Output the [X, Y] coordinate of the center of the cell containing the given text.  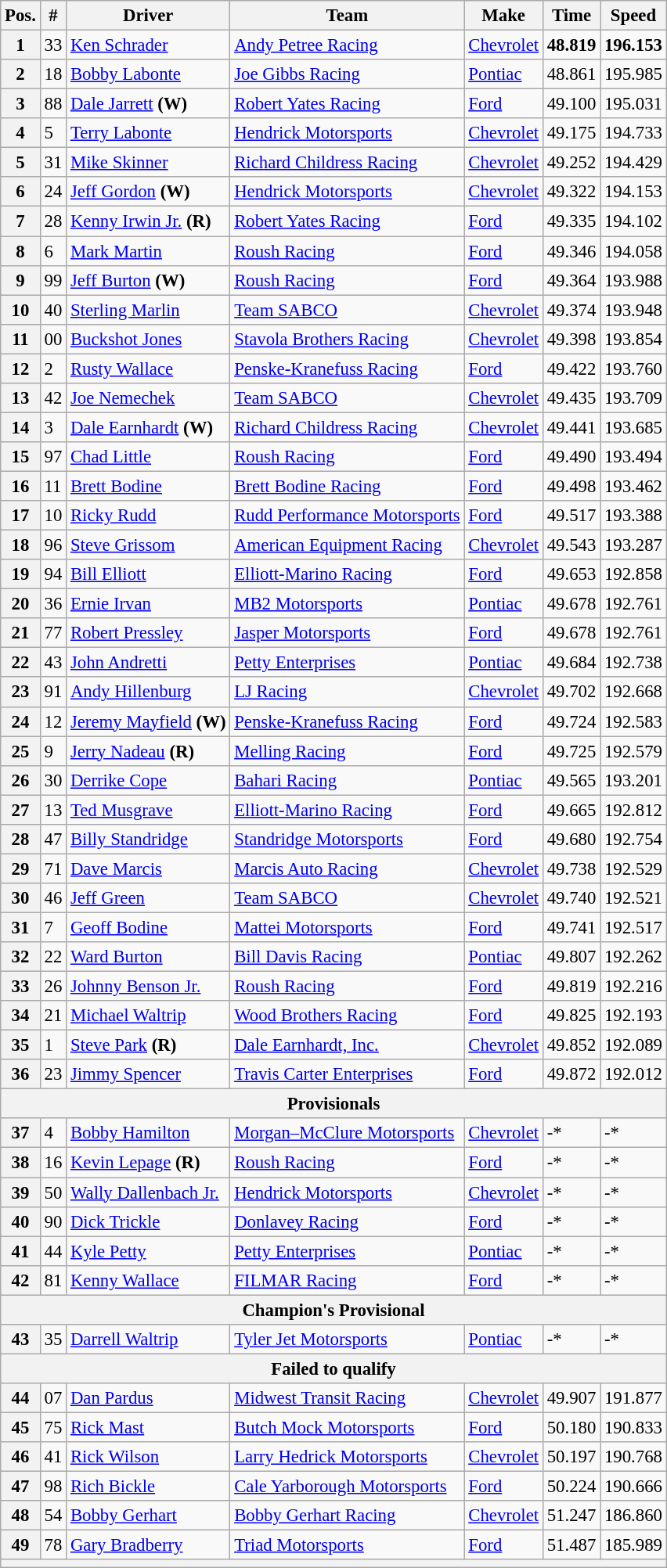
94 [53, 574]
Darrell Waltrip [149, 1340]
Rich Bickle [149, 1487]
193.685 [634, 427]
192.521 [634, 898]
Rudd Performance Motorsports [348, 516]
49.825 [571, 1016]
194.429 [634, 163]
Larry Hedrick Motorsports [348, 1457]
49.738 [571, 869]
15 [20, 457]
Brett Bodine Racing [348, 486]
Kevin Lepage (R) [149, 1163]
195.031 [634, 104]
Mattei Motorsports [348, 927]
193.462 [634, 486]
49.398 [571, 339]
Butch Mock Motorsports [348, 1427]
FILMAR Racing [348, 1280]
49.435 [571, 398]
48.861 [571, 74]
75 [53, 1427]
37 [20, 1134]
Sterling Marlin [149, 310]
Team [348, 16]
49.422 [571, 369]
Rick Wilson [149, 1457]
Dave Marcis [149, 869]
Bobby Hamilton [149, 1134]
Jeff Burton (W) [149, 280]
78 [53, 1545]
Steve Grissom [149, 545]
49.819 [571, 987]
Bill Elliott [149, 574]
49.684 [571, 663]
49.740 [571, 898]
49.490 [571, 457]
50.180 [571, 1427]
49.175 [571, 133]
50.197 [571, 1457]
00 [53, 339]
Kyle Petty [149, 1251]
Ward Burton [149, 957]
49.441 [571, 427]
25 [20, 751]
17 [20, 516]
14 [20, 427]
Kenny Wallace [149, 1280]
Failed to qualify [333, 1368]
192.812 [634, 810]
190.768 [634, 1457]
Bill Davis Racing [348, 957]
196.153 [634, 45]
49.665 [571, 810]
MB2 Motorsports [348, 604]
193.388 [634, 516]
Johnny Benson Jr. [149, 987]
Bobby Gerhart Racing [348, 1516]
192.583 [634, 721]
Champion's Provisional [333, 1310]
48.819 [571, 45]
07 [53, 1398]
Rick Mast [149, 1427]
Mark Martin [149, 251]
Rusty Wallace [149, 369]
49.565 [571, 780]
54 [53, 1516]
192.517 [634, 927]
Pos. [20, 16]
192.858 [634, 574]
# [53, 16]
38 [20, 1163]
192.089 [634, 1045]
192.262 [634, 957]
Geoff Bodine [149, 927]
98 [53, 1487]
Jerry Nadeau (R) [149, 751]
John Andretti [149, 663]
Andy Petree Racing [348, 45]
Morgan–McClure Motorsports [348, 1134]
34 [20, 1016]
90 [53, 1221]
49.680 [571, 840]
194.058 [634, 251]
77 [53, 633]
190.666 [634, 1487]
Joe Nemechek [149, 398]
Triad Motorsports [348, 1545]
50.224 [571, 1487]
49.543 [571, 545]
193.760 [634, 369]
Ernie Irvan [149, 604]
192.579 [634, 751]
Dick Trickle [149, 1221]
27 [20, 810]
Buckshot Jones [149, 339]
Melling Racing [348, 751]
Driver [149, 16]
Terry Labonte [149, 133]
195.985 [634, 74]
Bobby Gerhart [149, 1516]
Ted Musgrave [149, 810]
49.852 [571, 1045]
49.335 [571, 221]
Midwest Transit Racing [348, 1398]
192.668 [634, 692]
51.487 [571, 1545]
91 [53, 692]
Dale Jarrett (W) [149, 104]
Marcis Auto Racing [348, 869]
193.948 [634, 310]
192.754 [634, 840]
Jimmy Spencer [149, 1074]
Travis Carter Enterprises [348, 1074]
192.216 [634, 987]
193.201 [634, 780]
20 [20, 604]
29 [20, 869]
192.529 [634, 869]
48 [20, 1516]
71 [53, 869]
Joe Gibbs Racing [348, 74]
45 [20, 1427]
Dale Earnhardt, Inc. [348, 1045]
Bahari Racing [348, 780]
194.102 [634, 221]
49.498 [571, 486]
Donlavey Racing [348, 1221]
Wally Dallenbach Jr. [149, 1192]
50 [53, 1192]
Derrike Cope [149, 780]
193.494 [634, 457]
Chad Little [149, 457]
Standridge Motorsports [348, 840]
193.854 [634, 339]
32 [20, 957]
Dan Pardus [149, 1398]
Robert Pressley [149, 633]
Kenny Irwin Jr. (R) [149, 221]
49.100 [571, 104]
Steve Park (R) [149, 1045]
49.872 [571, 1074]
Dale Earnhardt (W) [149, 427]
49.517 [571, 516]
Ken Schrader [149, 45]
96 [53, 545]
49.322 [571, 192]
Gary Bradberry [149, 1545]
Make [503, 16]
Billy Standridge [149, 840]
Jeremy Mayfield (W) [149, 721]
49.907 [571, 1398]
Mike Skinner [149, 163]
49.724 [571, 721]
Time [571, 16]
194.733 [634, 133]
49.364 [571, 280]
194.153 [634, 192]
American Equipment Racing [348, 545]
Michael Waltrip [149, 1016]
185.989 [634, 1545]
49.653 [571, 574]
Ricky Rudd [149, 516]
Bobby Labonte [149, 74]
Tyler Jet Motorsports [348, 1340]
Stavola Brothers Racing [348, 339]
190.833 [634, 1427]
Provisionals [333, 1104]
49.374 [571, 310]
8 [20, 251]
49.807 [571, 957]
LJ Racing [348, 692]
97 [53, 457]
51.247 [571, 1516]
186.860 [634, 1516]
Jeff Gordon (W) [149, 192]
192.738 [634, 663]
81 [53, 1280]
Cale Yarborough Motorsports [348, 1487]
49.702 [571, 692]
Jeff Green [149, 898]
49.725 [571, 751]
193.709 [634, 398]
39 [20, 1192]
193.287 [634, 545]
193.988 [634, 280]
Jasper Motorsports [348, 633]
49.346 [571, 251]
191.877 [634, 1398]
49.741 [571, 927]
99 [53, 280]
192.012 [634, 1074]
Speed [634, 16]
19 [20, 574]
Wood Brothers Racing [348, 1016]
49.252 [571, 163]
Brett Bodine [149, 486]
49 [20, 1545]
Andy Hillenburg [149, 692]
192.193 [634, 1016]
88 [53, 104]
